Identify which cell holds the provided text, then report its [x, y] central coordinate. 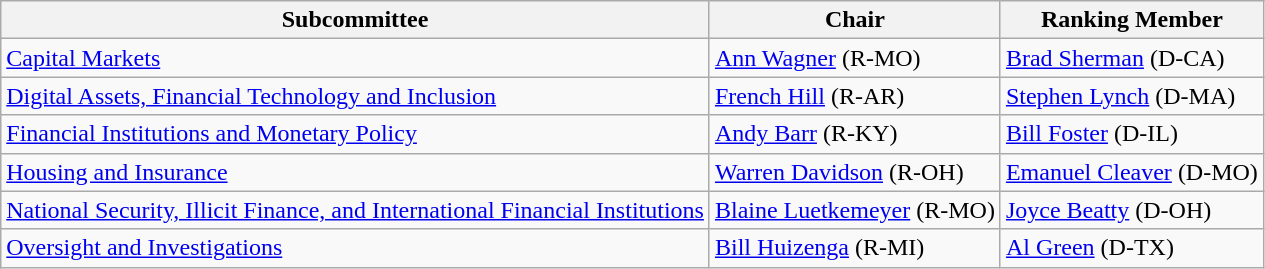
Housing and Insurance [356, 172]
Subcommittee [356, 20]
Digital Assets, Financial Technology and Inclusion [356, 96]
Warren Davidson (R-OH) [854, 172]
Financial Institutions and Monetary Policy [356, 134]
Stephen Lynch (D-MA) [1132, 96]
Al Green (D-TX) [1132, 248]
Joyce Beatty (D-OH) [1132, 210]
Bill Foster (D-IL) [1132, 134]
Chair [854, 20]
Bill Huizenga (R-MI) [854, 248]
Ann Wagner (R-MO) [854, 58]
Andy Barr (R-KY) [854, 134]
Blaine Luetkemeyer (R-MO) [854, 210]
Emanuel Cleaver (D-MO) [1132, 172]
National Security, Illicit Finance, and International Financial Institutions [356, 210]
Oversight and Investigations [356, 248]
Ranking Member [1132, 20]
French Hill (R-AR) [854, 96]
Brad Sherman (D-CA) [1132, 58]
Capital Markets [356, 58]
